Extract the [x, y] coordinate from the center of the cell holding the provided text.  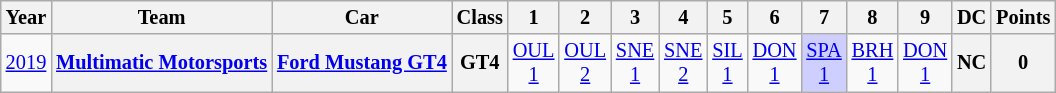
1 [534, 17]
SIL1 [727, 63]
9 [925, 17]
Class [480, 17]
NC [972, 63]
7 [824, 17]
Car [362, 17]
Ford Mustang GT4 [362, 63]
4 [683, 17]
Team [162, 17]
SNE2 [683, 63]
0 [1023, 63]
2019 [26, 63]
2 [585, 17]
BRH1 [873, 63]
3 [635, 17]
SPA1 [824, 63]
5 [727, 17]
DC [972, 17]
OUL2 [585, 63]
OUL1 [534, 63]
GT4 [480, 63]
6 [775, 17]
Year [26, 17]
Points [1023, 17]
Multimatic Motorsports [162, 63]
SNE1 [635, 63]
8 [873, 17]
